Provide the [X, Y] coordinate of the cell's center where the given text is located.  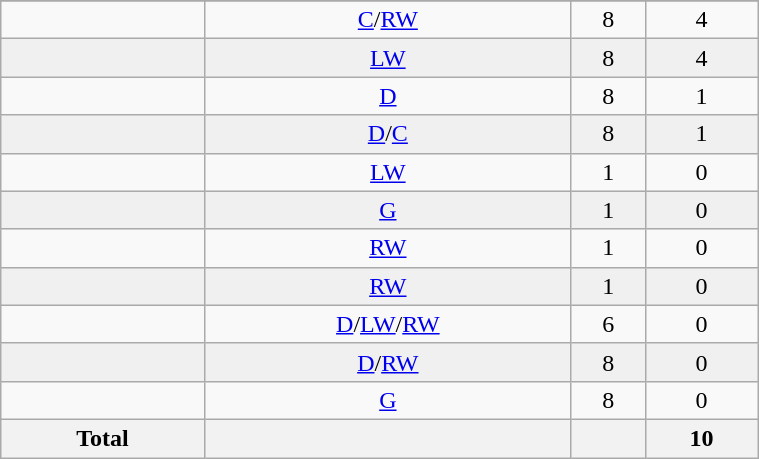
D/LW/RW [388, 324]
C/RW [388, 20]
D/RW [388, 362]
6 [608, 324]
D/C [388, 134]
D [388, 96]
Total [103, 438]
10 [701, 438]
